From the cell containing the given text, extract its center point as (X, Y) coordinate. 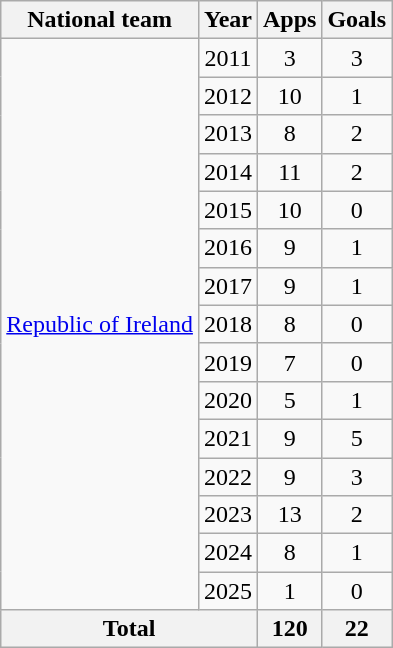
2013 (228, 134)
National team (100, 20)
Total (130, 629)
2014 (228, 172)
7 (289, 362)
2015 (228, 210)
Republic of Ireland (100, 324)
2012 (228, 96)
Apps (289, 20)
2022 (228, 477)
Goals (357, 20)
2018 (228, 324)
2011 (228, 58)
120 (289, 629)
2017 (228, 286)
2024 (228, 553)
Year (228, 20)
11 (289, 172)
2023 (228, 515)
22 (357, 629)
13 (289, 515)
2021 (228, 438)
2016 (228, 248)
2019 (228, 362)
2020 (228, 400)
2025 (228, 591)
